Search for the cell housing the specified text and yield its (x, y) center coordinate. 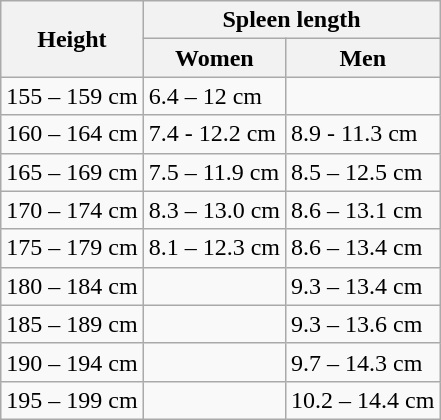
Men (363, 58)
175 – 179 cm (72, 248)
8.9 - 11.3 cm (363, 134)
10.2 – 14.4 cm (363, 400)
Height (72, 39)
180 – 184 cm (72, 286)
155 – 159 cm (72, 96)
9.3 – 13.4 cm (363, 286)
6.4 – 12 cm (214, 96)
8.1 – 12.3 cm (214, 248)
185 – 189 cm (72, 324)
8.3 – 13.0 cm (214, 210)
8.6 – 13.1 cm (363, 210)
190 – 194 cm (72, 362)
Spleen length (292, 20)
8.5 – 12.5 cm (363, 172)
7.4 - 12.2 cm (214, 134)
195 – 199 cm (72, 400)
9.7 – 14.3 cm (363, 362)
8.6 – 13.4 cm (363, 248)
7.5 – 11.9 cm (214, 172)
160 – 164 cm (72, 134)
165 – 169 cm (72, 172)
Women (214, 58)
170 – 174 cm (72, 210)
9.3 – 13.6 cm (363, 324)
